Identify which cell holds the provided text, then report its (X, Y) central coordinate. 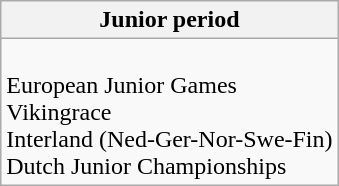
Junior period (170, 20)
European Junior Games Vikingrace Interland (Ned-Ger-Nor-Swe-Fin) Dutch Junior Championships (170, 112)
